Extract the [X, Y] coordinate from the center of the cell holding the provided text.  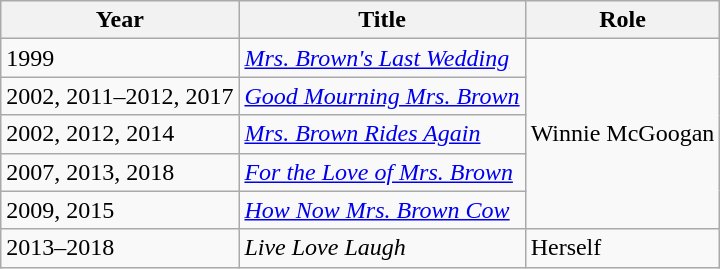
2002, 2011–2012, 2017 [120, 96]
Good Mourning Mrs. Brown [382, 96]
2002, 2012, 2014 [120, 134]
Title [382, 20]
For the Love of Mrs. Brown [382, 172]
Mrs. Brown Rides Again [382, 134]
Live Love Laugh [382, 248]
Year [120, 20]
Role [622, 20]
Mrs. Brown's Last Wedding [382, 58]
2007, 2013, 2018 [120, 172]
2013–2018 [120, 248]
Herself [622, 248]
1999 [120, 58]
2009, 2015 [120, 210]
Winnie McGoogan [622, 134]
How Now Mrs. Brown Cow [382, 210]
